Output the [X, Y] coordinate of the center of the cell containing the given text.  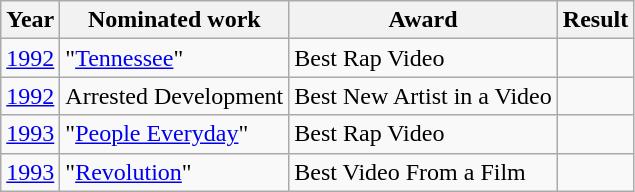
Best Video From a Film [423, 172]
"Revolution" [174, 172]
Best New Artist in a Video [423, 96]
Award [423, 20]
"Tennessee" [174, 58]
Year [30, 20]
Arrested Development [174, 96]
"People Everyday" [174, 134]
Result [595, 20]
Nominated work [174, 20]
